Output the (x, y) coordinate of the center of the cell containing the given text.  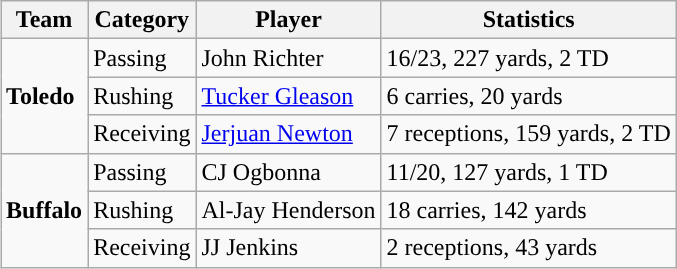
Toledo (44, 96)
CJ Ogbonna (288, 172)
6 carries, 20 yards (528, 96)
Statistics (528, 20)
John Richter (288, 58)
2 receptions, 43 yards (528, 248)
16/23, 227 yards, 2 TD (528, 58)
Team (44, 20)
Category (142, 20)
11/20, 127 yards, 1 TD (528, 172)
18 carries, 142 yards (528, 210)
Tucker Gleason (288, 96)
Player (288, 20)
Jerjuan Newton (288, 134)
Al-Jay Henderson (288, 210)
Buffalo (44, 210)
7 receptions, 159 yards, 2 TD (528, 134)
JJ Jenkins (288, 248)
